Pinpoint the cell where the given text exists, returning its (X, Y) midpoint coordinate. 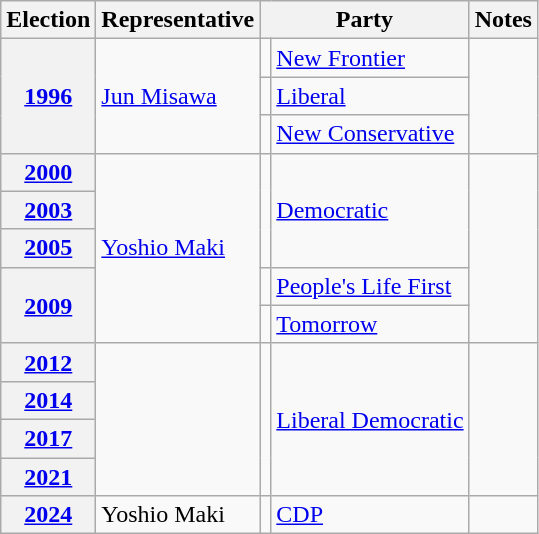
Party (364, 20)
Liberal (370, 96)
Liberal Democratic (370, 419)
Election (48, 20)
Jun Misawa (178, 96)
1996 (48, 96)
2024 (48, 515)
New Conservative (370, 134)
Notes (503, 20)
People's Life First (370, 286)
2014 (48, 400)
2009 (48, 305)
Tomorrow (370, 324)
New Frontier (370, 58)
2012 (48, 362)
2000 (48, 172)
2021 (48, 477)
Democratic (370, 210)
2003 (48, 210)
Representative (178, 20)
2017 (48, 438)
CDP (370, 515)
2005 (48, 248)
